Locate the cell with the specified text and output its (X, Y) center coordinate. 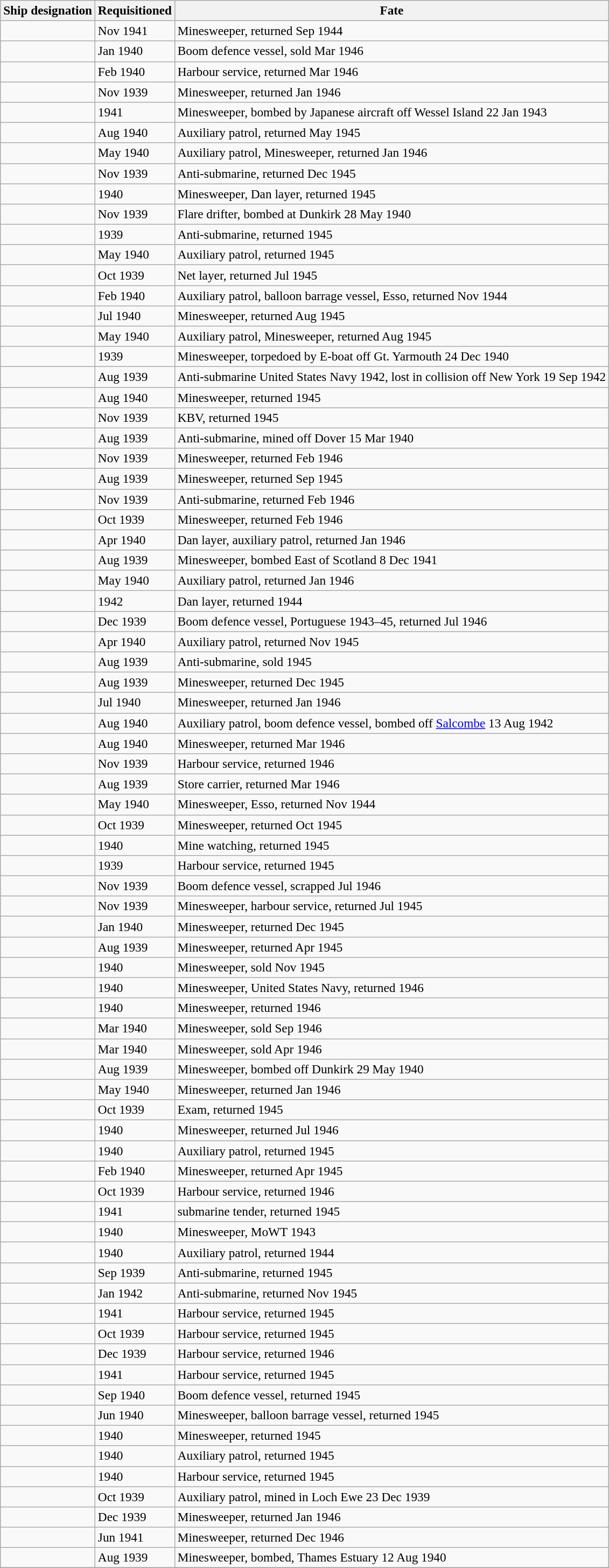
1942 (135, 601)
Minesweeper, returned Oct 1945 (391, 825)
Auxiliary patrol, returned Jan 1946 (391, 580)
Dan layer, returned 1944 (391, 601)
Anti-submarine, returned Nov 1945 (391, 1293)
Harbour service, returned Mar 1946 (391, 72)
Minesweeper, MoWT 1943 (391, 1232)
Minesweeper, Dan layer, returned 1945 (391, 193)
Store carrier, returned Mar 1946 (391, 784)
Minesweeper, returned 1946 (391, 1008)
Minesweeper, sold Apr 1946 (391, 1049)
Fate (391, 10)
Minesweeper, returned Dec 1946 (391, 1537)
Minesweeper, balloon barrage vessel, returned 1945 (391, 1415)
Minesweeper, Esso, returned Nov 1944 (391, 804)
KBV, returned 1945 (391, 418)
Dan layer, auxiliary patrol, returned Jan 1946 (391, 540)
Auxiliary patrol, returned May 1945 (391, 133)
Minesweeper, returned Jul 1946 (391, 1130)
Mine watching, returned 1945 (391, 845)
Minesweeper, United States Navy, returned 1946 (391, 988)
Boom defence vessel, returned 1945 (391, 1394)
Sep 1940 (135, 1394)
Ship designation (48, 10)
Net layer, returned Jul 1945 (391, 275)
Minesweeper, torpedoed by E-boat off Gt. Yarmouth 24 Dec 1940 (391, 357)
Jan 1942 (135, 1293)
Boom defence vessel, sold Mar 1946 (391, 51)
Anti-submarine, returned Dec 1945 (391, 174)
Minesweeper, bombed, Thames Estuary 12 Aug 1940 (391, 1558)
Jun 1941 (135, 1537)
Anti-submarine, mined off Dover 15 Mar 1940 (391, 438)
Boom defence vessel, scrapped Jul 1946 (391, 886)
Exam, returned 1945 (391, 1109)
Nov 1941 (135, 31)
Jun 1940 (135, 1415)
Auxiliary patrol, Minesweeper, returned Aug 1945 (391, 336)
Auxiliary patrol, returned 1944 (391, 1252)
Auxiliary patrol, returned Nov 1945 (391, 641)
Minesweeper, bombed by Japanese aircraft off Wessel Island 22 Jan 1943 (391, 112)
Boom defence vessel, Portuguese 1943–45, returned Jul 1946 (391, 621)
Auxiliary patrol, boom defence vessel, bombed off Salcombe 13 Aug 1942 (391, 723)
Minesweeper, returned Mar 1946 (391, 743)
Anti-submarine United States Navy 1942, lost in collision off New York 19 Sep 1942 (391, 377)
Minesweeper, sold Sep 1946 (391, 1028)
Minesweeper, harbour service, returned Jul 1945 (391, 906)
Anti-submarine, sold 1945 (391, 662)
Minesweeper, returned Sep 1944 (391, 31)
Minesweeper, bombed East of Scotland 8 Dec 1941 (391, 560)
Minesweeper, returned Aug 1945 (391, 316)
Auxiliary patrol, mined in Loch Ewe 23 Dec 1939 (391, 1496)
Flare drifter, bombed at Dunkirk 28 May 1940 (391, 214)
Auxiliary patrol, balloon barrage vessel, Esso, returned Nov 1944 (391, 295)
Requisitioned (135, 10)
Auxiliary patrol, Minesweeper, returned Jan 1946 (391, 153)
Minesweeper, returned Sep 1945 (391, 478)
Minesweeper, bombed off Dunkirk 29 May 1940 (391, 1069)
Anti-submarine, returned Feb 1946 (391, 499)
submarine tender, returned 1945 (391, 1211)
Minesweeper, sold Nov 1945 (391, 967)
Sep 1939 (135, 1273)
